Provide the [x, y] coordinate of the cell's center where the given text is located.  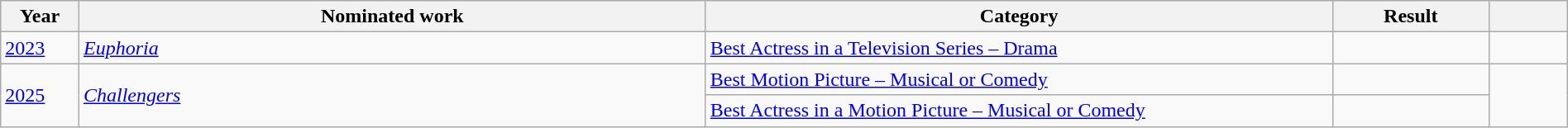
Best Motion Picture – Musical or Comedy [1019, 79]
Result [1411, 17]
Best Actress in a Television Series – Drama [1019, 48]
Challengers [392, 95]
2023 [40, 48]
Best Actress in a Motion Picture – Musical or Comedy [1019, 111]
Category [1019, 17]
Nominated work [392, 17]
2025 [40, 95]
Euphoria [392, 48]
Year [40, 17]
